For the text-containing cell, return its midpoint in (X, Y) coordinate format. 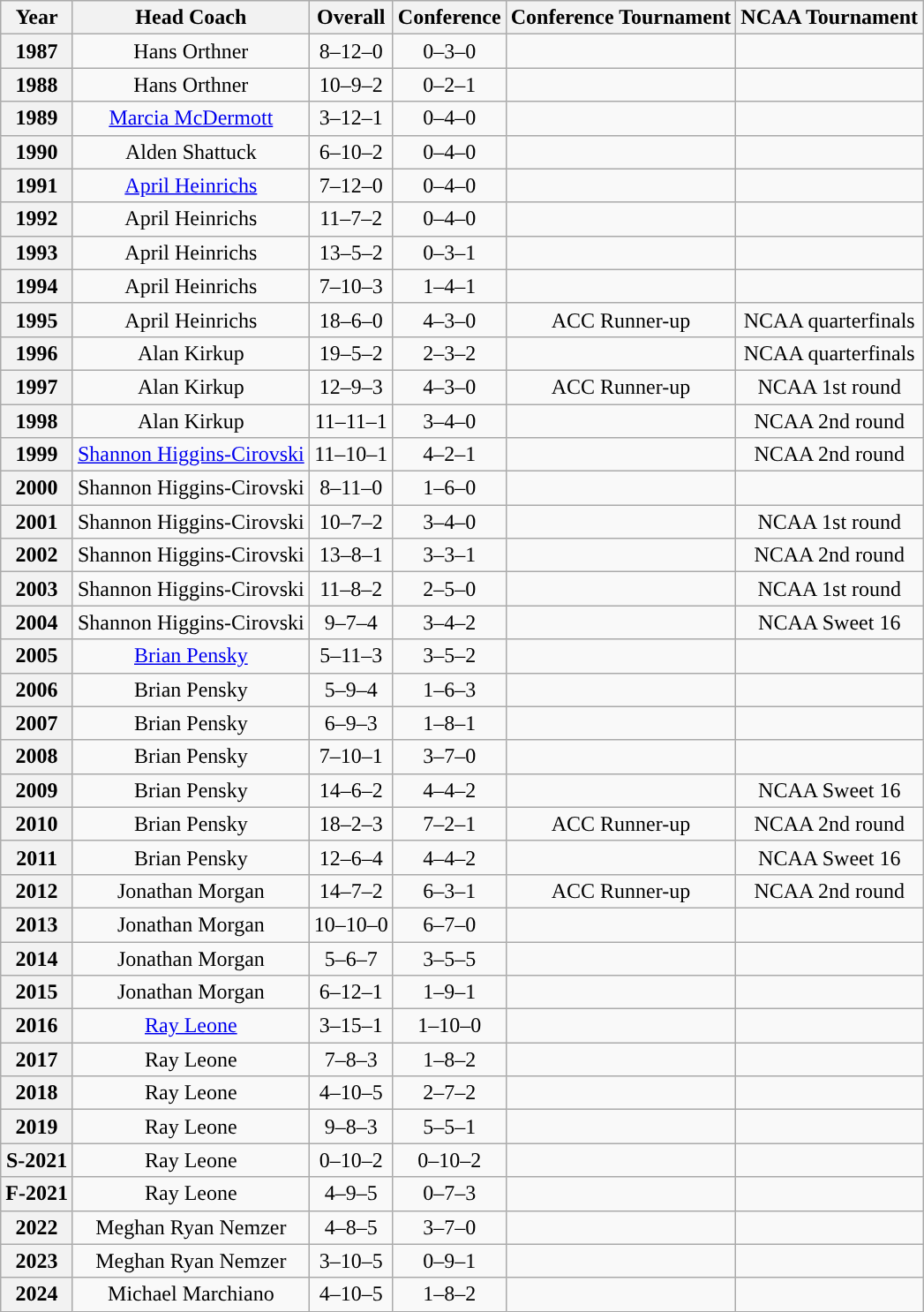
2004 (37, 622)
2011 (37, 857)
1999 (37, 455)
Head Coach (191, 18)
1996 (37, 353)
0–2–1 (449, 85)
1–6–3 (449, 690)
2010 (37, 824)
4–9–5 (351, 1194)
11–7–2 (351, 219)
3–15–1 (351, 1026)
5–5–1 (449, 1127)
0–3–0 (449, 51)
2008 (37, 757)
2–3–2 (449, 353)
2015 (37, 992)
8–12–0 (351, 51)
11–11–1 (351, 421)
Conference (449, 18)
3–12–1 (351, 118)
9–7–4 (351, 622)
5–6–7 (351, 958)
10–9–2 (351, 85)
18–2–3 (351, 824)
12–9–3 (351, 387)
1990 (37, 152)
6–7–0 (449, 924)
1992 (37, 219)
10–10–0 (351, 924)
2006 (37, 690)
7–10–3 (351, 286)
2012 (37, 891)
3–5–2 (449, 656)
2005 (37, 656)
3–4–2 (449, 622)
12–6–4 (351, 857)
0–9–1 (449, 1261)
7–10–1 (351, 757)
2–5–0 (449, 589)
0–3–1 (449, 253)
S-2021 (37, 1160)
2014 (37, 958)
Marcia McDermott (191, 118)
13–8–1 (351, 555)
18–6–0 (351, 320)
14–7–2 (351, 891)
3–3–1 (449, 555)
2000 (37, 488)
1–4–1 (449, 286)
1995 (37, 320)
11–10–1 (351, 455)
Year (37, 18)
2013 (37, 924)
4–2–1 (449, 455)
9–8–3 (351, 1127)
6–12–1 (351, 992)
1989 (37, 118)
2022 (37, 1227)
Conference Tournament (621, 18)
7–12–0 (351, 185)
2016 (37, 1026)
F-2021 (37, 1194)
2023 (37, 1261)
1–9–1 (449, 992)
2002 (37, 555)
6–3–1 (449, 891)
2017 (37, 1059)
2018 (37, 1093)
2001 (37, 522)
19–5–2 (351, 353)
1993 (37, 253)
6–9–3 (351, 723)
10–7–2 (351, 522)
1–8–1 (449, 723)
1–10–0 (449, 1026)
11–8–2 (351, 589)
4–8–5 (351, 1227)
1997 (37, 387)
7–2–1 (449, 824)
Michael Marchiano (191, 1294)
7–8–3 (351, 1059)
14–6–2 (351, 790)
2–7–2 (449, 1093)
13–5–2 (351, 253)
1988 (37, 85)
2009 (37, 790)
5–11–3 (351, 656)
1998 (37, 421)
3–5–5 (449, 958)
2024 (37, 1294)
NCAA Tournament (830, 18)
2019 (37, 1127)
2003 (37, 589)
1991 (37, 185)
1–6–0 (449, 488)
8–11–0 (351, 488)
2007 (37, 723)
1994 (37, 286)
3–10–5 (351, 1261)
0–7–3 (449, 1194)
1987 (37, 51)
5–9–4 (351, 690)
6–10–2 (351, 152)
Alden Shattuck (191, 152)
Overall (351, 18)
